Locate the cell with the specified text and output its [x, y] center coordinate. 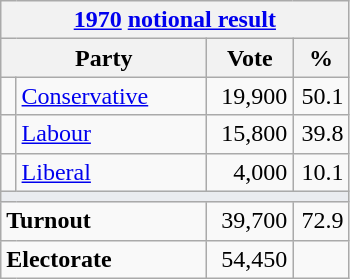
Electorate [104, 259]
Turnout [104, 221]
1970 notional result [175, 20]
39.8 [321, 134]
54,450 [250, 259]
10.1 [321, 172]
Vote [250, 58]
39,700 [250, 221]
15,800 [250, 134]
72.9 [321, 221]
4,000 [250, 172]
50.1 [321, 96]
Conservative [112, 96]
19,900 [250, 96]
Labour [112, 134]
Party [104, 58]
% [321, 58]
Liberal [112, 172]
